Determine the [x, y] coordinate at the center of the cell enclosing the given text.  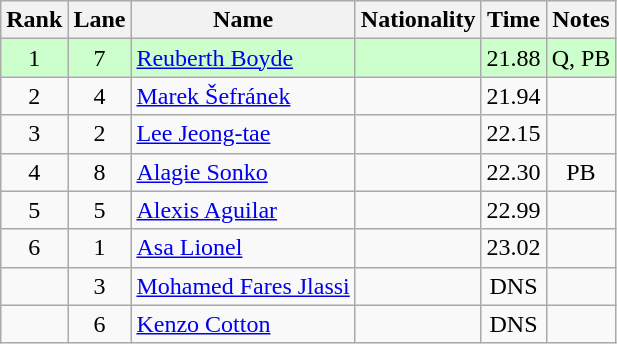
Rank [34, 20]
8 [100, 172]
PB [581, 172]
23.02 [514, 248]
Notes [581, 20]
22.99 [514, 210]
Alexis Aguilar [243, 210]
Marek Šefránek [243, 96]
22.15 [514, 134]
7 [100, 58]
21.94 [514, 96]
22.30 [514, 172]
Alagie Sonko [243, 172]
Time [514, 20]
21.88 [514, 58]
Asa Lionel [243, 248]
Lee Jeong-tae [243, 134]
Nationality [418, 20]
Lane [100, 20]
Mohamed Fares Jlassi [243, 286]
Reuberth Boyde [243, 58]
Q, PB [581, 58]
Name [243, 20]
Kenzo Cotton [243, 324]
